Output the [x, y] coordinate of the center of the cell containing the given text.  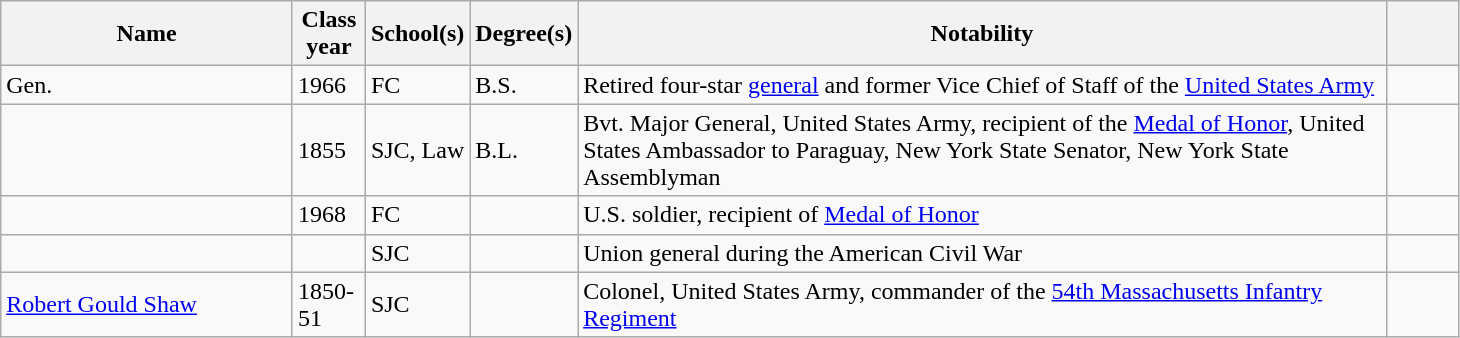
1855 [328, 150]
SJC, Law [417, 150]
Colonel, United States Army, commander of the 54th Massachusetts Infantry Regiment [982, 304]
1850-51 [328, 304]
Name [147, 34]
School(s) [417, 34]
Notability [982, 34]
Class year [328, 34]
Degree(s) [524, 34]
Retired four-star general and former Vice Chief of Staff of the United States Army [982, 85]
B.S. [524, 85]
1968 [328, 215]
1966 [328, 85]
Robert Gould Shaw [147, 304]
Union general during the American Civil War [982, 253]
B.L. [524, 150]
U.S. soldier, recipient of Medal of Honor [982, 215]
Gen. [147, 85]
